Extract the [x, y] coordinate from the center of the cell holding the provided text.  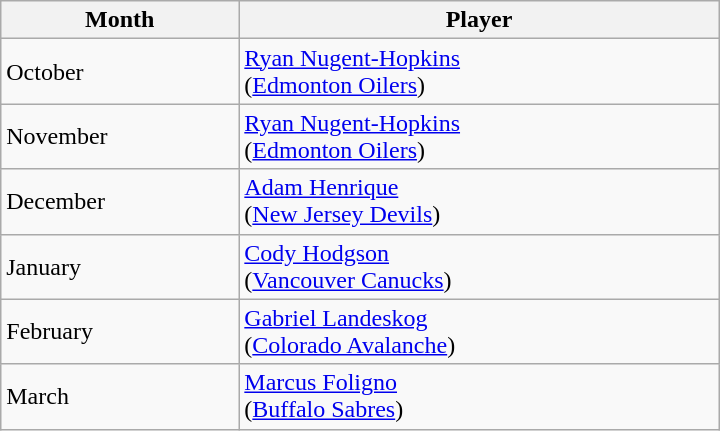
Player [479, 20]
March [120, 396]
November [120, 136]
Marcus Foligno(Buffalo Sabres) [479, 396]
December [120, 202]
January [120, 266]
Cody Hodgson(Vancouver Canucks) [479, 266]
Month [120, 20]
Gabriel Landeskog(Colorado Avalanche) [479, 332]
February [120, 332]
Adam Henrique(New Jersey Devils) [479, 202]
October [120, 72]
